Find where the given text appears and provide that cell's center as [X, Y] coordinate. 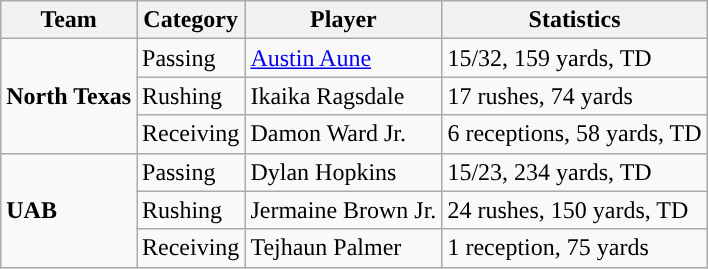
UAB [69, 210]
Team [69, 20]
15/32, 159 yards, TD [574, 58]
Jermaine Brown Jr. [344, 210]
Statistics [574, 20]
6 receptions, 58 yards, TD [574, 134]
Austin Aune [344, 58]
Tejhaun Palmer [344, 248]
17 rushes, 74 yards [574, 96]
24 rushes, 150 yards, TD [574, 210]
15/23, 234 yards, TD [574, 172]
Dylan Hopkins [344, 172]
Ikaika Ragsdale [344, 96]
1 reception, 75 yards [574, 248]
Damon Ward Jr. [344, 134]
North Texas [69, 96]
Category [190, 20]
Player [344, 20]
